Search for the cell housing the specified text and yield its [X, Y] center coordinate. 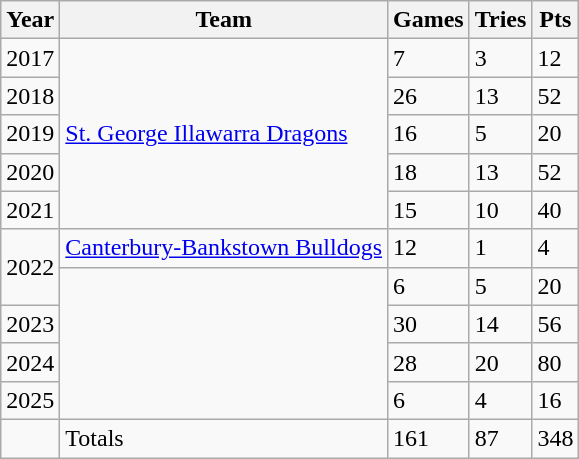
15 [429, 210]
St. George Illawarra Dragons [224, 134]
2021 [30, 210]
2025 [30, 400]
Totals [224, 438]
2019 [30, 134]
1 [500, 248]
Year [30, 20]
2017 [30, 58]
2018 [30, 96]
3 [500, 58]
Pts [556, 20]
56 [556, 324]
18 [429, 172]
80 [556, 362]
Team [224, 20]
40 [556, 210]
87 [500, 438]
28 [429, 362]
14 [500, 324]
Tries [500, 20]
Canterbury-Bankstown Bulldogs [224, 248]
2023 [30, 324]
2020 [30, 172]
10 [500, 210]
26 [429, 96]
348 [556, 438]
161 [429, 438]
Games [429, 20]
7 [429, 58]
2022 [30, 267]
30 [429, 324]
2024 [30, 362]
